From the cell containing the given text, extract its center point as [x, y] coordinate. 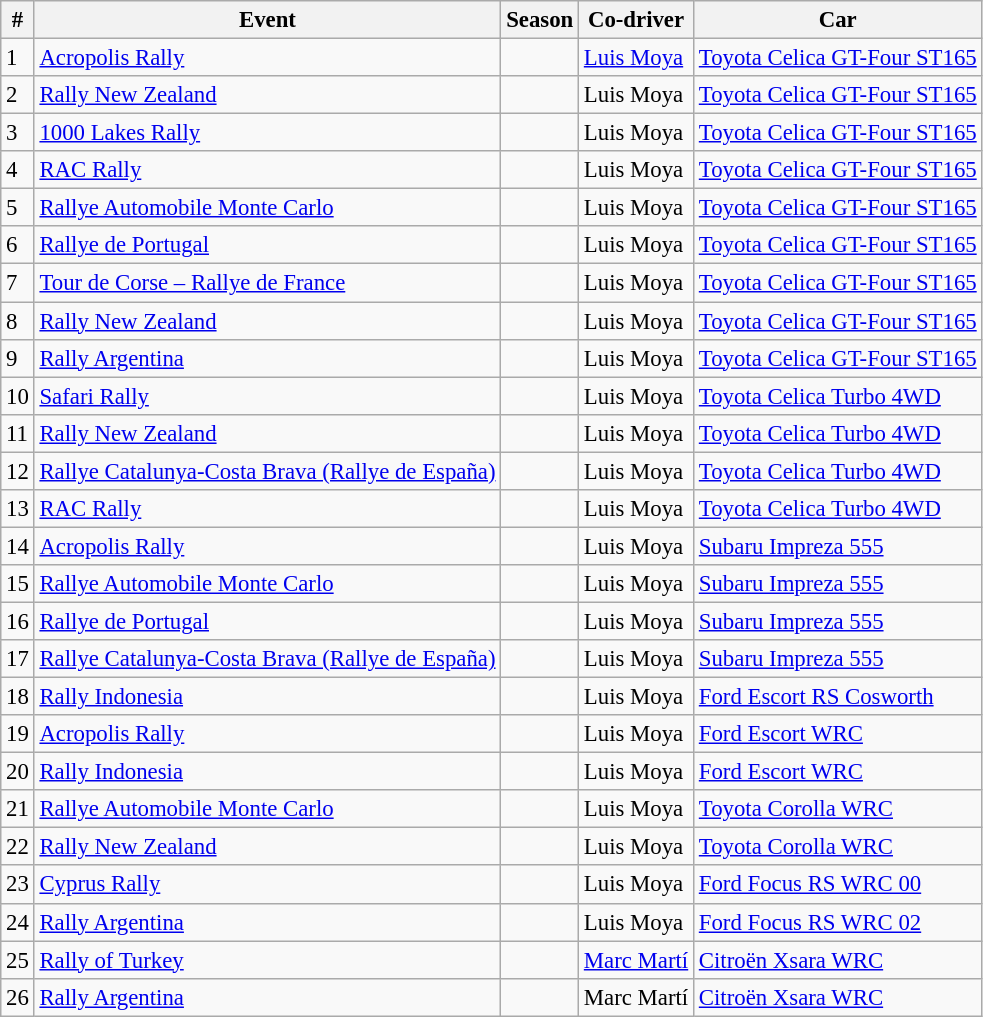
Ford Escort RS Cosworth [838, 697]
1000 Lakes Rally [268, 133]
16 [18, 621]
24 [18, 922]
# [18, 20]
1 [18, 58]
8 [18, 321]
Season [540, 20]
19 [18, 734]
7 [18, 283]
21 [18, 809]
23 [18, 885]
Cyprus Rally [268, 885]
26 [18, 997]
Co-driver [636, 20]
5 [18, 208]
4 [18, 170]
Car [838, 20]
Ford Focus RS WRC 02 [838, 922]
9 [18, 358]
11 [18, 433]
2 [18, 95]
6 [18, 245]
20 [18, 772]
17 [18, 659]
10 [18, 396]
25 [18, 960]
18 [18, 697]
22 [18, 847]
Safari Rally [268, 396]
Event [268, 20]
3 [18, 133]
Rally of Turkey [268, 960]
14 [18, 546]
Tour de Corse – Rallye de France [268, 283]
Ford Focus RS WRC 00 [838, 885]
15 [18, 584]
12 [18, 471]
13 [18, 509]
